From the cell containing the given text, extract its center point as (X, Y) coordinate. 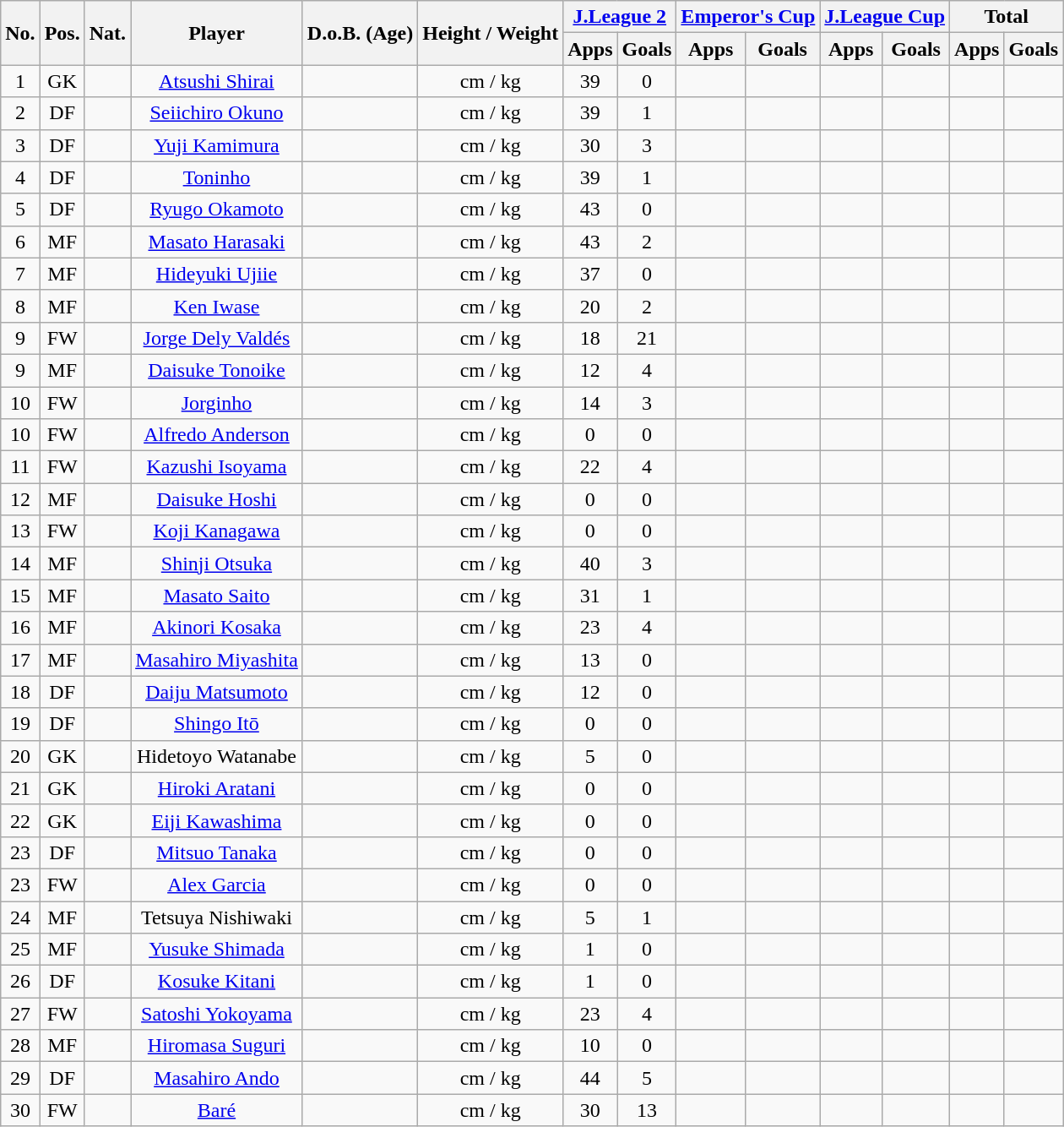
Kazushi Isoyama (217, 467)
Daisuke Hoshi (217, 499)
Player (217, 33)
17 (20, 660)
24 (20, 917)
Masahiro Ando (217, 1078)
Masahiro Miyashita (217, 660)
Hiroki Aratani (217, 788)
J.League 2 (620, 17)
Shingo Itō (217, 724)
Daisuke Tonoike (217, 370)
Koji Kanagawa (217, 531)
Height / Weight (491, 33)
19 (20, 724)
44 (590, 1078)
Eiji Kawashima (217, 820)
Yusuke Shimada (217, 950)
28 (20, 1046)
Alfredo Anderson (217, 435)
Kosuke Kitani (217, 982)
Yuji Kamimura (217, 145)
Akinori Kosaka (217, 628)
25 (20, 950)
Pos. (62, 33)
Nat. (107, 33)
Seiichiro Okuno (217, 113)
26 (20, 982)
11 (20, 467)
Jorginho (217, 403)
Baré (217, 1110)
Ryugo Okamoto (217, 210)
Emperor's Cup (748, 17)
Masato Harasaki (217, 242)
37 (590, 274)
7 (20, 274)
Masato Saito (217, 596)
J.League Cup (885, 17)
27 (20, 1014)
Ken Iwase (217, 306)
8 (20, 306)
40 (590, 563)
No. (20, 33)
15 (20, 596)
Shinji Otsuka (217, 563)
Mitsuo Tanaka (217, 852)
Satoshi Yokoyama (217, 1014)
Total (1007, 17)
Tetsuya Nishiwaki (217, 917)
Atsushi Shirai (217, 81)
Hidetoyo Watanabe (217, 756)
Hideyuki Ujiie (217, 274)
Alex Garcia (217, 885)
D.o.B. (Age) (360, 33)
Hiromasa Suguri (217, 1046)
31 (590, 596)
Jorge Dely Valdés (217, 338)
29 (20, 1078)
Toninho (217, 177)
6 (20, 242)
Daiju Matsumoto (217, 692)
16 (20, 628)
